Capture the cell that displays the provided text and extract its (x, y) central coordinate. 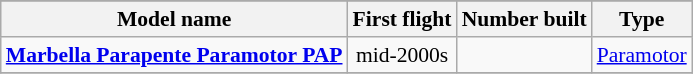
Paramotor (642, 55)
Marbella Parapente Paramotor PAP (174, 55)
Number built (524, 19)
First flight (402, 19)
Model name (174, 19)
mid-2000s (402, 55)
Type (642, 19)
